Provide the [x, y] coordinate of the cell's center where the given text is located.  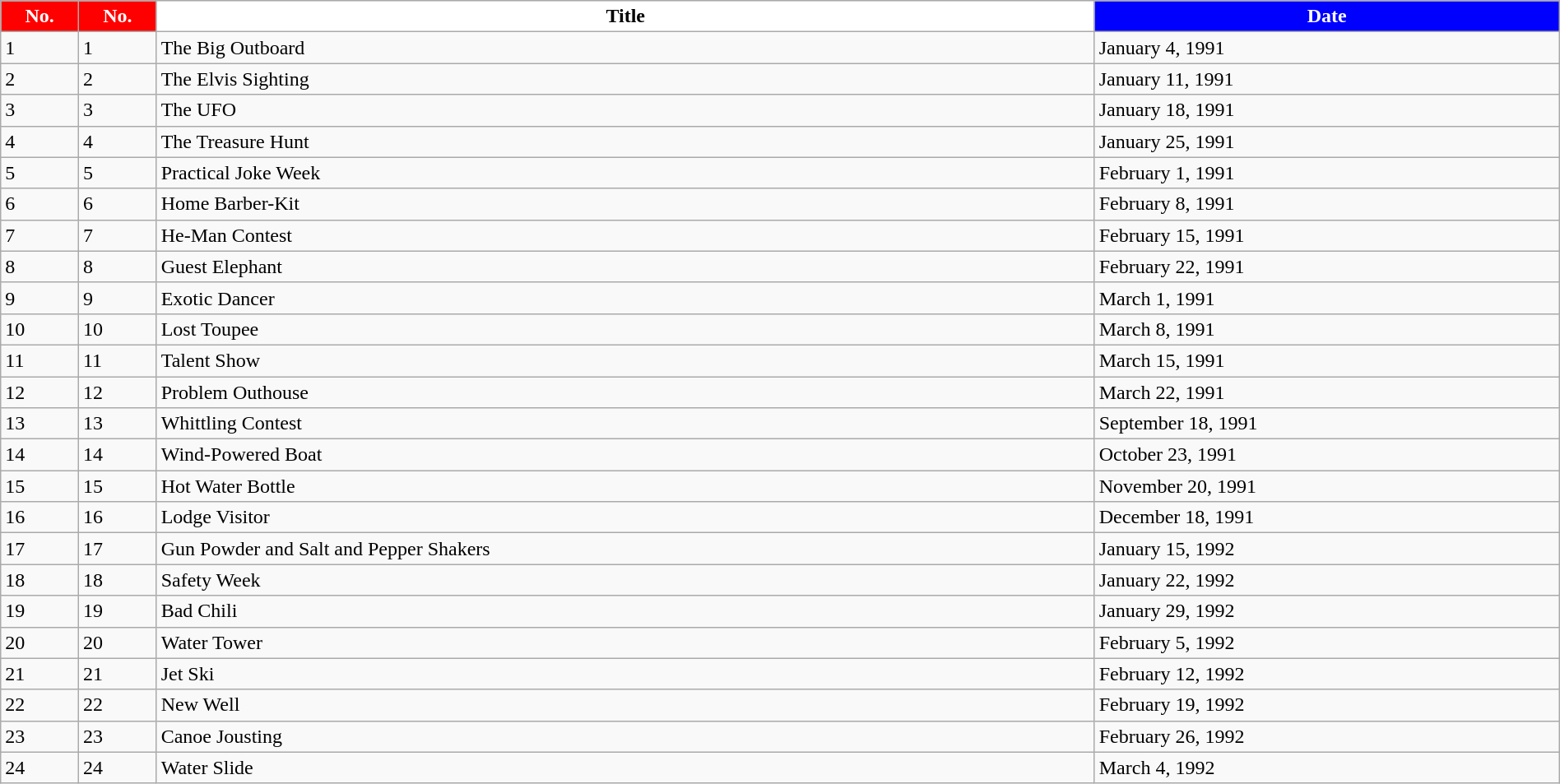
February 22, 1991 [1326, 267]
January 4, 1991 [1326, 48]
February 19, 1992 [1326, 705]
New Well [625, 705]
March 15, 1991 [1326, 360]
Hot Water Bottle [625, 486]
February 1, 1991 [1326, 173]
The Big Outboard [625, 48]
Home Barber-Kit [625, 204]
Lodge Visitor [625, 517]
Water Slide [625, 768]
Practical Joke Week [625, 173]
Water Tower [625, 643]
The Treasure Hunt [625, 141]
February 12, 1992 [1326, 674]
Title [625, 16]
Safety Week [625, 580]
January 15, 1992 [1326, 549]
February 15, 1991 [1326, 235]
February 5, 1992 [1326, 643]
October 23, 1991 [1326, 455]
March 4, 1992 [1326, 768]
January 29, 1992 [1326, 611]
Date [1326, 16]
January 25, 1991 [1326, 141]
January 22, 1992 [1326, 580]
March 1, 1991 [1326, 298]
Gun Powder and Salt and Pepper Shakers [625, 549]
Whittling Contest [625, 424]
January 11, 1991 [1326, 79]
The UFO [625, 110]
December 18, 1991 [1326, 517]
March 22, 1991 [1326, 392]
Jet Ski [625, 674]
Lost Toupee [625, 329]
January 18, 1991 [1326, 110]
March 8, 1991 [1326, 329]
Wind-Powered Boat [625, 455]
November 20, 1991 [1326, 486]
Bad Chili [625, 611]
Exotic Dancer [625, 298]
Problem Outhouse [625, 392]
The Elvis Sighting [625, 79]
Guest Elephant [625, 267]
He-Man Contest [625, 235]
February 8, 1991 [1326, 204]
Talent Show [625, 360]
Canoe Jousting [625, 736]
February 26, 1992 [1326, 736]
September 18, 1991 [1326, 424]
